Determine the (X, Y) coordinate at the center of the cell enclosing the given text.  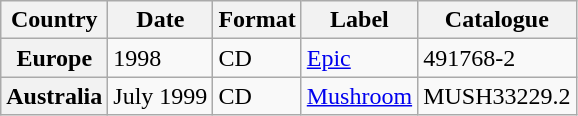
491768-2 (497, 58)
1998 (160, 58)
Europe (54, 58)
Date (160, 20)
Catalogue (497, 20)
Mushroom (359, 96)
Country (54, 20)
Australia (54, 96)
Epic (359, 58)
MUSH33229.2 (497, 96)
July 1999 (160, 96)
Label (359, 20)
Format (257, 20)
